Capture the cell that displays the provided text and extract its [x, y] central coordinate. 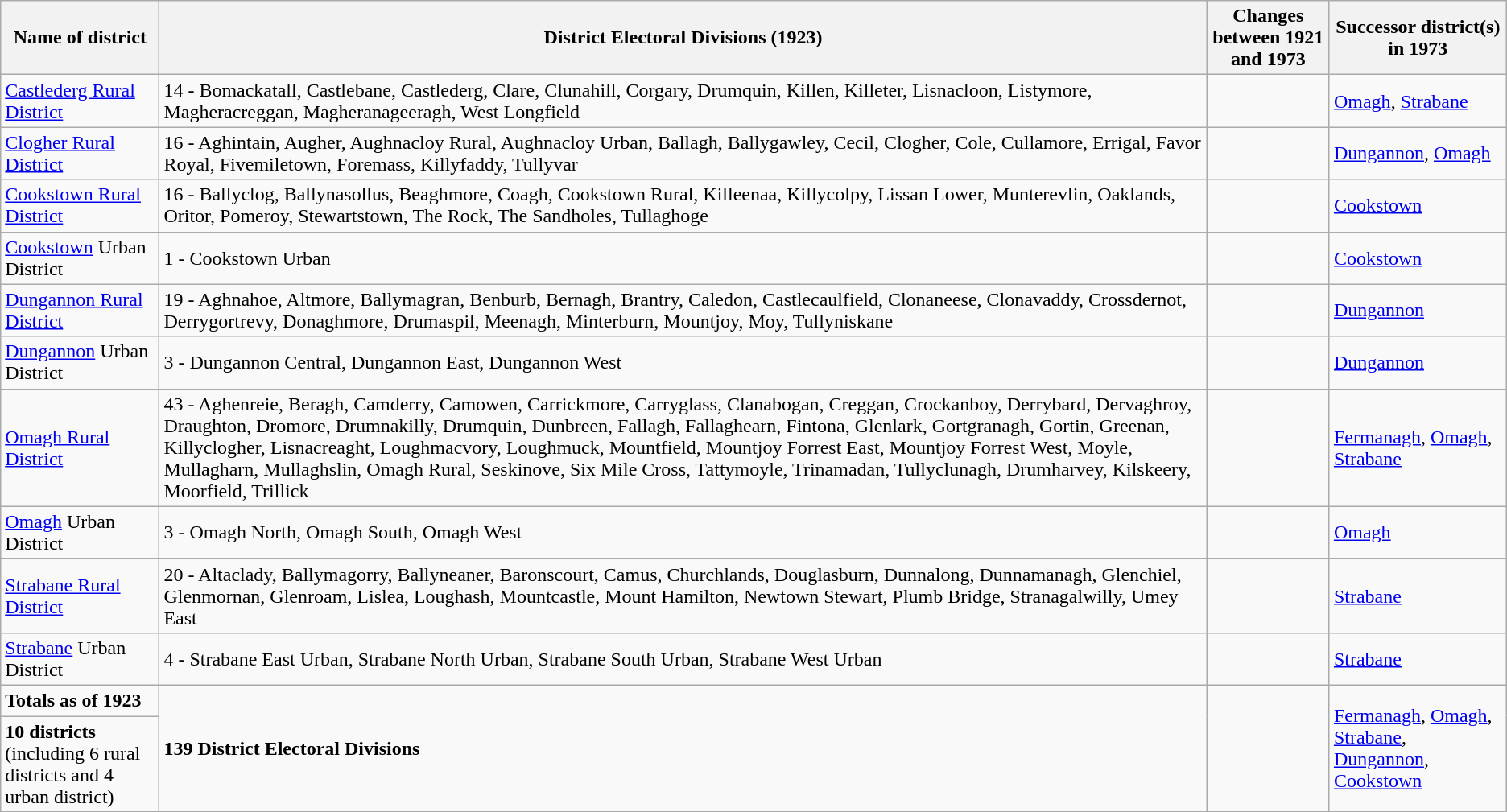
3 - Dungannon Central, Dungannon East, Dungannon West [683, 362]
3 - Omagh North, Omagh South, Omagh West [683, 533]
Name of district [81, 38]
Cookstown Rural District [81, 206]
Omagh, Strabane [1418, 101]
Omagh Urban District [81, 533]
Dungannon Urban District [81, 362]
Cookstown Urban District [81, 258]
Totals as of 1923 [81, 700]
Changes between 1921 and 1973 [1268, 38]
Omagh Rural District [81, 447]
10 districts(including 6 rural districts and 4 urban district) [81, 765]
District Electoral Divisions (1923) [683, 38]
Dungannon, Omagh [1418, 153]
4 - Strabane East Urban, Strabane North Urban, Strabane South Urban, Strabane West Urban [683, 658]
1 - Cookstown Urban [683, 258]
Clogher Rural District [81, 153]
Successor district(s) in 1973 [1418, 38]
Strabane Rural District [81, 596]
139 District Electoral Divisions [683, 748]
Castlederg Rural District [81, 101]
Fermanagh, Omagh, Strabane [1418, 447]
Dungannon Rural District [81, 311]
Strabane Urban District [81, 658]
Fermanagh, Omagh, Strabane, Dungannon, Cookstown [1418, 748]
Omagh [1418, 533]
